Return (x, y) of the center of cell containing provided text 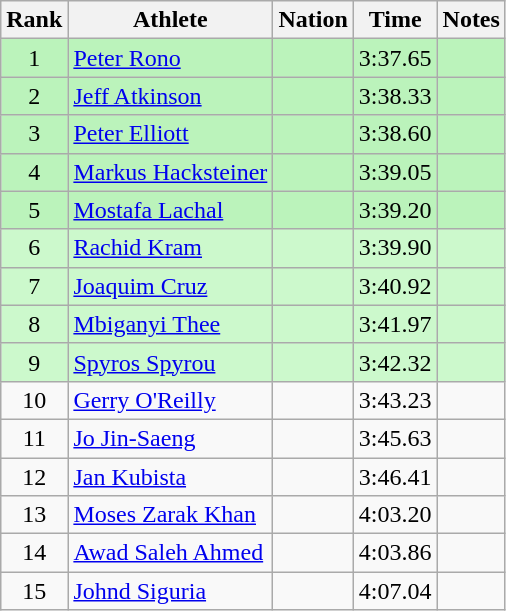
Moses Zarak Khan (170, 515)
1 (34, 58)
9 (34, 362)
4:03.86 (395, 553)
15 (34, 591)
Mbiganyi Thee (170, 324)
4:03.20 (395, 515)
Spyros Spyrou (170, 362)
Awad Saleh Ahmed (170, 553)
5 (34, 210)
4 (34, 172)
Rachid Kram (170, 248)
Gerry O'Reilly (170, 400)
Markus Hacksteiner (170, 172)
3:45.63 (395, 438)
3:41.97 (395, 324)
10 (34, 400)
Joaquim Cruz (170, 286)
14 (34, 553)
11 (34, 438)
3:39.20 (395, 210)
Peter Elliott (170, 134)
Notes (471, 20)
Time (395, 20)
Jo Jin-Saeng (170, 438)
3:38.60 (395, 134)
8 (34, 324)
3:39.90 (395, 248)
13 (34, 515)
3:43.23 (395, 400)
Nation (313, 20)
7 (34, 286)
3:42.32 (395, 362)
4:07.04 (395, 591)
Jeff Atkinson (170, 96)
3:46.41 (395, 477)
3:39.05 (395, 172)
Athlete (170, 20)
3:38.33 (395, 96)
Johnd Siguria (170, 591)
Jan Kubista (170, 477)
3 (34, 134)
Mostafa Lachal (170, 210)
2 (34, 96)
6 (34, 248)
12 (34, 477)
Peter Rono (170, 58)
Rank (34, 20)
3:40.92 (395, 286)
3:37.65 (395, 58)
